Locate the cell with the specified text and output its [X, Y] center coordinate. 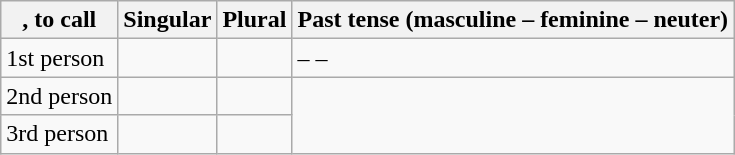
3rd person [60, 134]
Singular [168, 20]
Plural [254, 20]
1st person [60, 58]
2nd person [60, 96]
, to call [60, 20]
– – [513, 58]
Past tense (masculine – feminine – neuter) [513, 20]
